Identify which cell holds the provided text, then report its [x, y] central coordinate. 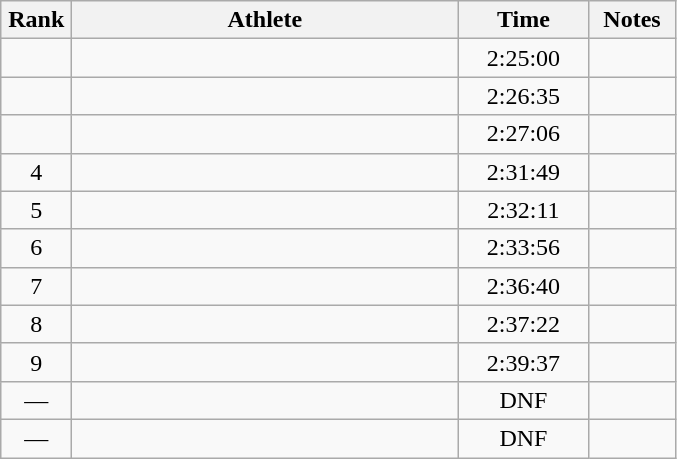
2:39:37 [524, 362]
9 [36, 362]
2:31:49 [524, 172]
Athlete [265, 20]
Notes [632, 20]
7 [36, 286]
2:33:56 [524, 248]
8 [36, 324]
2:37:22 [524, 324]
2:25:00 [524, 58]
2:27:06 [524, 134]
2:36:40 [524, 286]
2:26:35 [524, 96]
Time [524, 20]
Rank [36, 20]
6 [36, 248]
4 [36, 172]
5 [36, 210]
2:32:11 [524, 210]
